Output the [X, Y] coordinate of the center of the cell containing the given text.  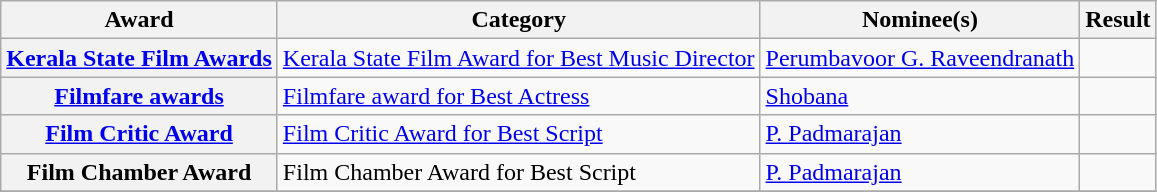
Result [1118, 20]
Perumbavoor G. Raveendranath [920, 58]
Kerala State Film Award for Best Music Director [518, 58]
Film Chamber Award [140, 172]
Shobana [920, 96]
Nominee(s) [920, 20]
Film Critic Award [140, 134]
Filmfare award for Best Actress [518, 96]
Kerala State Film Awards [140, 58]
Film Chamber Award for Best Script [518, 172]
Film Critic Award for Best Script [518, 134]
Category [518, 20]
Award [140, 20]
Filmfare awards [140, 96]
